Search for the cell housing the specified text and yield its [x, y] center coordinate. 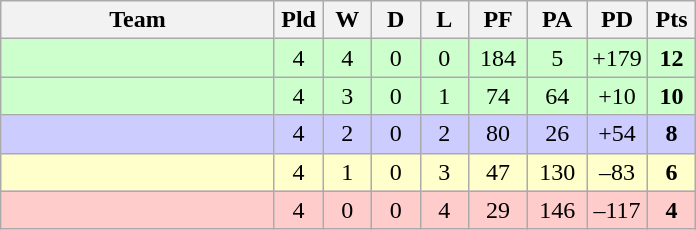
64 [558, 96]
12 [672, 58]
L [444, 20]
Pld [298, 20]
74 [498, 96]
184 [498, 58]
PD [618, 20]
Team [138, 20]
PF [498, 20]
26 [558, 134]
+10 [618, 96]
47 [498, 172]
–83 [618, 172]
29 [498, 210]
80 [498, 134]
+54 [618, 134]
146 [558, 210]
6 [672, 172]
10 [672, 96]
PA [558, 20]
130 [558, 172]
5 [558, 58]
D [396, 20]
–117 [618, 210]
8 [672, 134]
Pts [672, 20]
W [348, 20]
+179 [618, 58]
